Detect which cell encompasses the target text, then output its (X, Y) center coordinate. 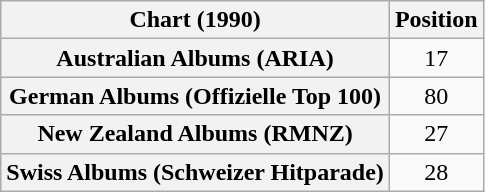
Chart (1990) (196, 20)
Australian Albums (ARIA) (196, 58)
28 (436, 172)
Position (436, 20)
80 (436, 96)
Swiss Albums (Schweizer Hitparade) (196, 172)
German Albums (Offizielle Top 100) (196, 96)
27 (436, 134)
New Zealand Albums (RMNZ) (196, 134)
17 (436, 58)
